Search for the cell housing the specified text and yield its (X, Y) center coordinate. 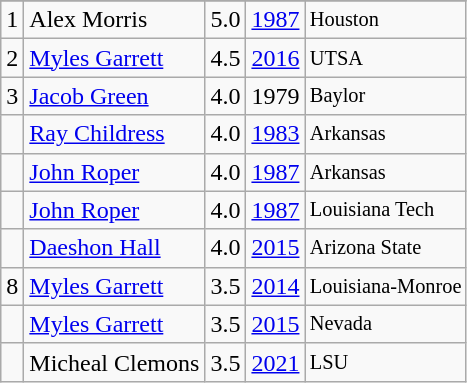
Louisiana-Monroe (386, 286)
Alex Morris (114, 20)
Houston (386, 20)
LSU (386, 362)
1 (12, 20)
Baylor (386, 96)
Nevada (386, 324)
Jacob Green (114, 96)
2021 (276, 362)
Louisiana Tech (386, 210)
4.5 (226, 58)
3 (12, 96)
Arizona State (386, 248)
Micheal Clemons (114, 362)
1979 (276, 96)
Ray Childress (114, 134)
2 (12, 58)
1983 (276, 134)
5.0 (226, 20)
2016 (276, 58)
2014 (276, 286)
Daeshon Hall (114, 248)
UTSA (386, 58)
8 (12, 286)
